Identify which cell holds the provided text, then report its [X, Y] central coordinate. 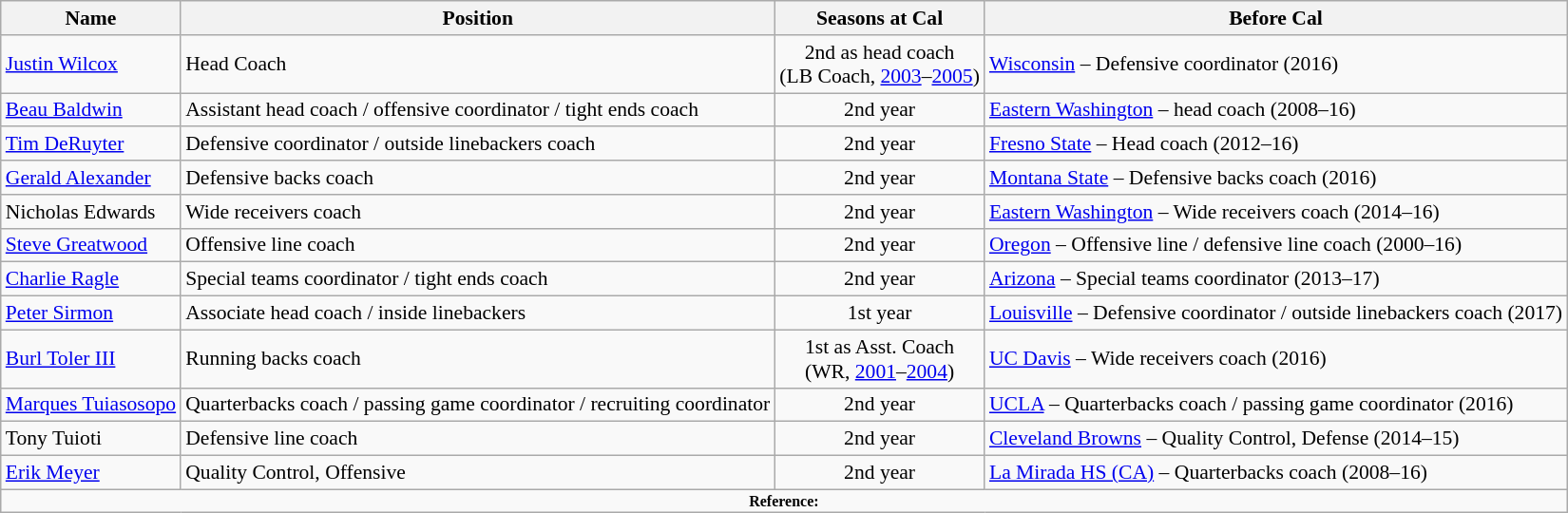
Burl Toler III [91, 359]
Beau Baldwin [91, 110]
Justin Wilcox [91, 65]
Gerald Alexander [91, 178]
Eastern Washington – Wide receivers coach (2014–16) [1275, 212]
Head Coach [477, 65]
UC Davis – Wide receivers coach (2016) [1275, 359]
Eastern Washington – head coach (2008–16) [1275, 110]
UCLA – Quarterbacks coach / passing game coordinator (2016) [1275, 405]
La Mirada HS (CA) – Quarterbacks coach (2008–16) [1275, 473]
Wide receivers coach [477, 212]
Position [477, 18]
Montana State – Defensive backs coach (2016) [1275, 178]
1st year [880, 313]
Nicholas Edwards [91, 212]
Before Cal [1275, 18]
Seasons at Cal [880, 18]
Offensive line coach [477, 245]
2nd as head coach (LB Coach, 2003–2005) [880, 65]
Fresno State – Head coach (2012–16) [1275, 144]
Name [91, 18]
Defensive backs coach [477, 178]
Louisville – Defensive coordinator / outside linebackers coach (2017) [1275, 313]
Peter Sirmon [91, 313]
Arizona – Special teams coordinator (2013–17) [1275, 279]
Assistant head coach / offensive coordinator / tight ends coach [477, 110]
Charlie Ragle [91, 279]
Wisconsin – Defensive coordinator (2016) [1275, 65]
Quality Control, Offensive [477, 473]
Tony Tuioti [91, 439]
Quarterbacks coach / passing game coordinator / recruiting coordinator [477, 405]
Erik Meyer [91, 473]
1st as Asst. Coach (WR, 2001–2004) [880, 359]
Steve Greatwood [91, 245]
Reference: [784, 501]
Defensive line coach [477, 439]
Associate head coach / inside linebackers [477, 313]
Special teams coordinator / tight ends coach [477, 279]
Oregon – Offensive line / defensive line coach (2000–16) [1275, 245]
Cleveland Browns – Quality Control, Defense (2014–15) [1275, 439]
Tim DeRuyter [91, 144]
Running backs coach [477, 359]
Defensive coordinator / outside linebackers coach [477, 144]
Marques Tuiasosopo [91, 405]
